Determine the (x, y) coordinate at the center of the cell enclosing the given text.  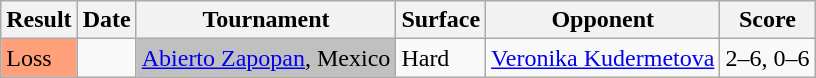
Abierto Zapopan, Mexico (266, 58)
Result (39, 20)
Score (768, 20)
Veronika Kudermetova (603, 58)
Tournament (266, 20)
Date (106, 20)
Opponent (603, 20)
2–6, 0–6 (768, 58)
Loss (39, 58)
Hard (441, 58)
Surface (441, 20)
